Return the [x, y] coordinate for the center point of the cell that contains the specified text.  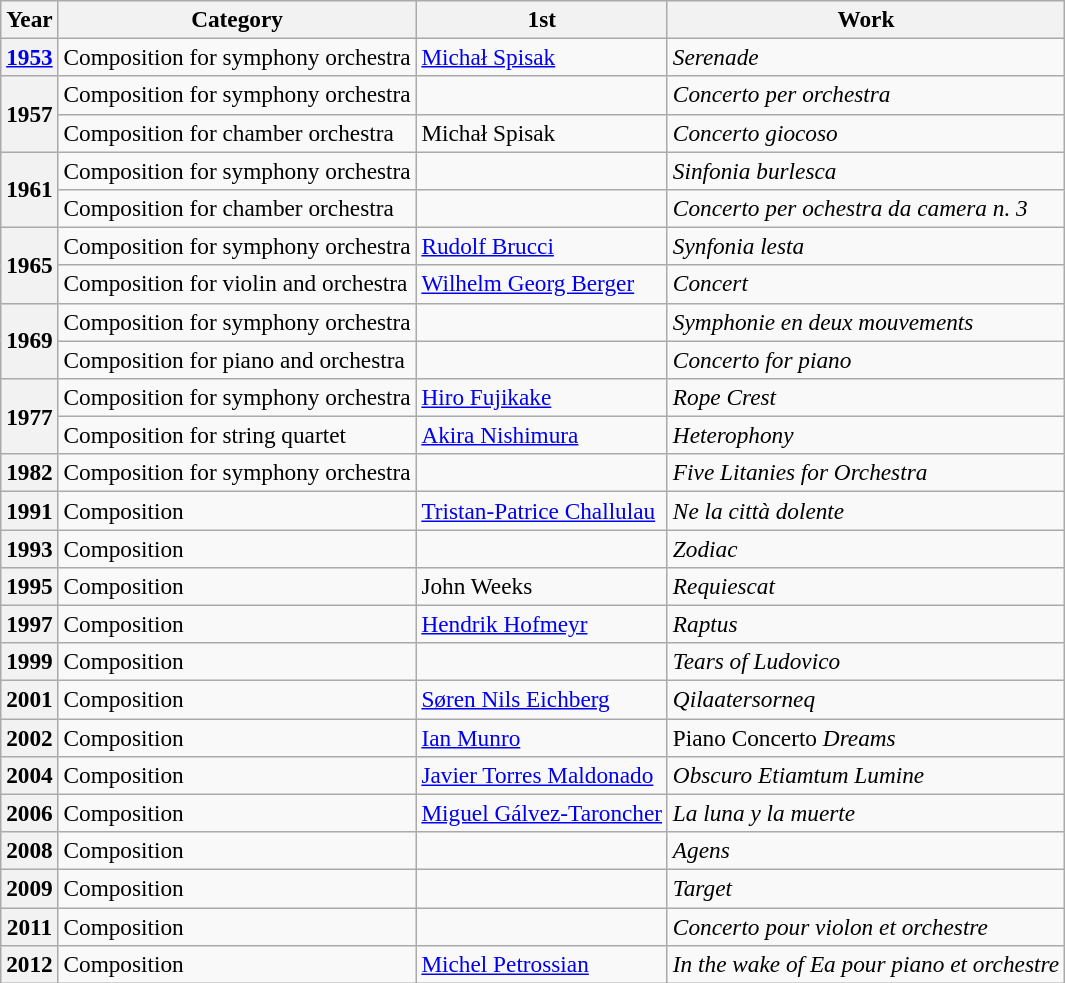
Work [866, 19]
Javier Torres Maldonado [542, 775]
1st [542, 19]
Heterophony [866, 435]
Piano Concerto Dreams [866, 737]
Composition for string quartet [237, 435]
2002 [30, 737]
Tristan-Patrice Challulau [542, 510]
2009 [30, 888]
Composition for piano and orchestra [237, 359]
1982 [30, 473]
Composition for violin and orchestra [237, 284]
1977 [30, 416]
La luna y la muerte [866, 813]
Target [866, 888]
Qilaatersorneq [866, 699]
Hendrik Hofmeyr [542, 624]
1957 [30, 114]
1961 [30, 189]
2004 [30, 775]
Requiescat [866, 586]
Concerto for piano [866, 359]
In the wake of Ea pour piano et orchestre [866, 964]
Concerto pour violon et orchestre [866, 926]
Zodiac [866, 548]
2006 [30, 813]
Concerto per orchestra [866, 95]
Symphonie en deux mouvements [866, 322]
Hiro Fujikake [542, 397]
Agens [866, 850]
Rudolf Brucci [542, 246]
2008 [30, 850]
Sinfonia burlesca [866, 170]
Miguel Gálvez-Taroncher [542, 813]
Akira Nishimura [542, 435]
Wilhelm Georg Berger [542, 284]
Concerto giocoso [866, 133]
1953 [30, 57]
1969 [30, 341]
Ne la città dolente [866, 510]
2001 [30, 699]
2011 [30, 926]
Ian Munro [542, 737]
Concerto per ochestra da camera n. 3 [866, 208]
1965 [30, 265]
Five Litanies for Orchestra [866, 473]
Obscuro Etiamtum Lumine [866, 775]
John Weeks [542, 586]
1993 [30, 548]
Synfonia lesta [866, 246]
1995 [30, 586]
Serenade [866, 57]
Michel Petrossian [542, 964]
1991 [30, 510]
1997 [30, 624]
Concert [866, 284]
2012 [30, 964]
1999 [30, 662]
Rope Crest [866, 397]
Søren Nils Eichberg [542, 699]
Tears of Ludovico [866, 662]
Raptus [866, 624]
Category [237, 19]
Year [30, 19]
